Pinpoint the cell where the given text exists, returning its [x, y] midpoint coordinate. 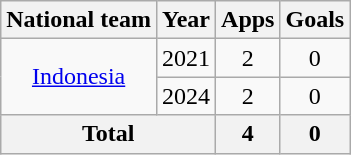
Year [186, 20]
Total [108, 134]
Indonesia [79, 77]
4 [248, 134]
Goals [315, 20]
Apps [248, 20]
2021 [186, 58]
2024 [186, 96]
National team [79, 20]
